Provide the (x, y) coordinate of the cell's center where the given text is located.  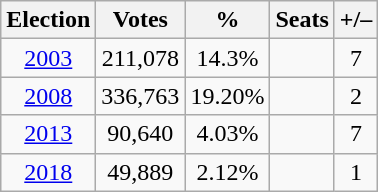
4.03% (228, 134)
+/– (356, 20)
19.20% (228, 96)
Election (48, 20)
1 (356, 172)
2003 (48, 58)
336,763 (140, 96)
2 (356, 96)
% (228, 20)
211,078 (140, 58)
90,640 (140, 134)
Seats (302, 20)
2018 (48, 172)
2.12% (228, 172)
Votes (140, 20)
2013 (48, 134)
2008 (48, 96)
49,889 (140, 172)
14.3% (228, 58)
